Output the [x, y] coordinate of the center of the cell containing the given text.  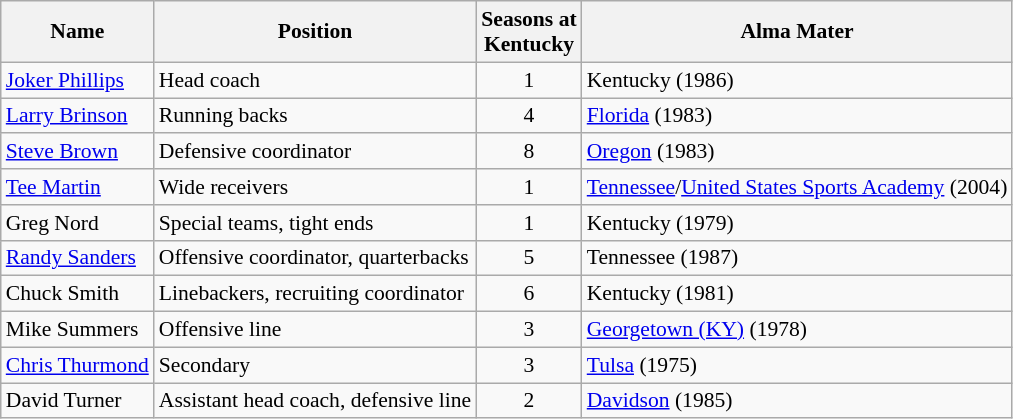
Kentucky (1986) [798, 80]
Greg Nord [78, 223]
8 [528, 152]
2 [528, 401]
David Turner [78, 401]
Name [78, 32]
Joker Phillips [78, 80]
Chris Thurmond [78, 365]
6 [528, 294]
Georgetown (KY) (1978) [798, 330]
Head coach [315, 80]
Oregon (1983) [798, 152]
Offensive line [315, 330]
Kentucky (1981) [798, 294]
Secondary [315, 365]
Tee Martin [78, 187]
Kentucky (1979) [798, 223]
Davidson (1985) [798, 401]
Mike Summers [78, 330]
Running backs [315, 116]
Offensive coordinator, quarterbacks [315, 258]
Chuck Smith [78, 294]
Defensive coordinator [315, 152]
Larry Brinson [78, 116]
Tennessee (1987) [798, 258]
Florida (1983) [798, 116]
Steve Brown [78, 152]
Assistant head coach, defensive line [315, 401]
Tulsa (1975) [798, 365]
Tennessee/United States Sports Academy (2004) [798, 187]
4 [528, 116]
Seasons atKentucky [528, 32]
Wide receivers [315, 187]
5 [528, 258]
Randy Sanders [78, 258]
Alma Mater [798, 32]
Linebackers, recruiting coordinator [315, 294]
Special teams, tight ends [315, 223]
Position [315, 32]
